Extract the (x, y) coordinate from the center of the cell holding the provided text.  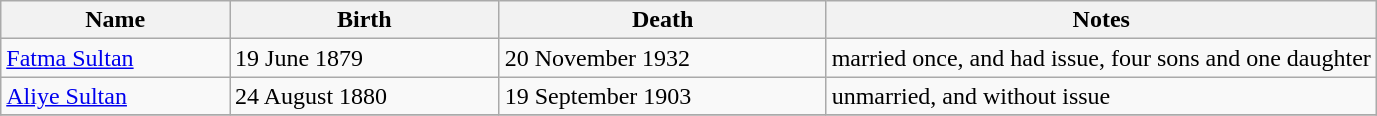
married once, and had issue, four sons and one daughter (1101, 58)
Fatma Sultan (116, 58)
Aliye Sultan (116, 96)
20 November 1932 (662, 58)
19 June 1879 (365, 58)
unmarried, and without issue (1101, 96)
Name (116, 20)
Death (662, 20)
Notes (1101, 20)
24 August 1880 (365, 96)
19 September 1903 (662, 96)
Birth (365, 20)
